Detect which cell encompasses the target text, then output its [x, y] center coordinate. 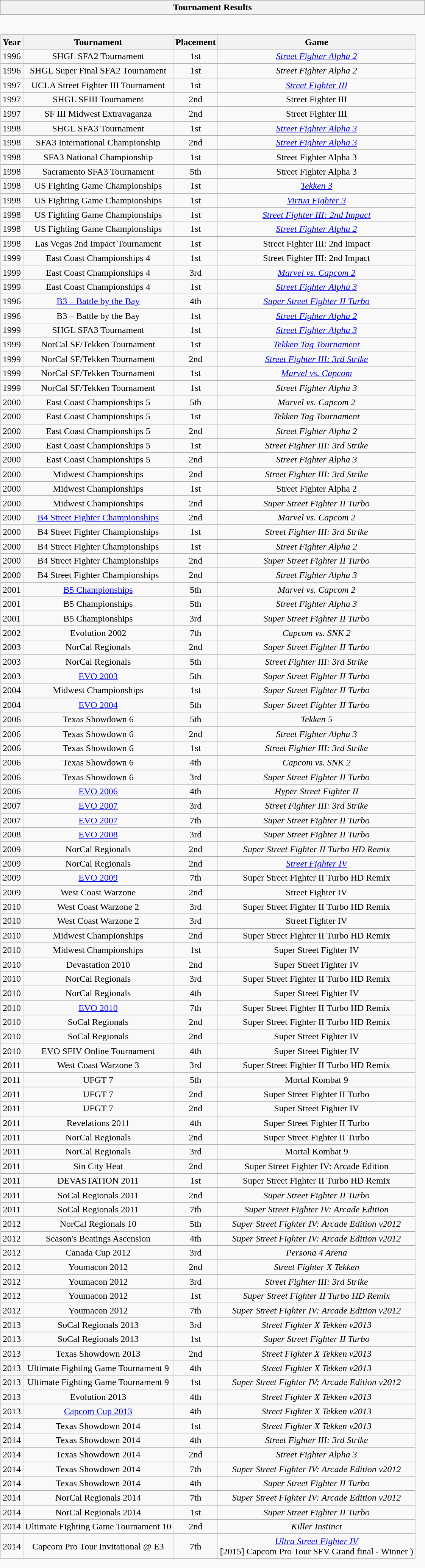
2002 [12, 633]
Las Vegas 2nd Impact Tournament [98, 244]
EVO 2009 [98, 878]
Ultimate Fighting Game Tournament 10 [98, 1527]
EVO 2010 [98, 1008]
Season's Beatings Ascension [98, 1238]
Tournament [98, 42]
EVO 2006 [98, 792]
SF III Midwest Extravaganza [98, 114]
Virtua Fighter 3 [317, 200]
West Coast Warzone 3 [98, 1065]
Evolution 2002 [98, 633]
West Coast Warzone [98, 892]
Texas Showdown 2013 [98, 1354]
Killer Instinct [317, 1527]
SHGL Super Final SFA2 Tournament [98, 70]
Game [317, 42]
SFA3 National Championship [98, 157]
Tekken 5 [317, 719]
Capcom Pro Tour Invitational @ E3 [98, 1546]
SFA3 International Championship [98, 143]
2008 [12, 835]
Canada Cup 2012 [98, 1253]
EVO 2008 [98, 835]
DEVASTATION 2011 [98, 1181]
Placement [195, 42]
Capcom Cup 2013 [98, 1411]
EVO 2003 [98, 676]
UCLA Street Fighter III Tournament [98, 85]
SHGL SFIII Tournament [98, 100]
EVO 2004 [98, 705]
NorCal Regionals 10 [98, 1224]
SHGL SFA2 Tournament [98, 56]
Devastation 2010 [98, 964]
Ultra Street Fighter IV[2015] Capcom Pro Tour SFV Grand final - Winner ) [317, 1546]
Tournament Results [212, 8]
Year [12, 42]
Tekken 3 [317, 186]
Revelations 2011 [98, 1123]
Sacramento SFA3 Tournament [98, 172]
Hyper Street Fighter II [317, 792]
Marvel vs. Capcom [317, 373]
Street Fighter X Tekken [317, 1267]
Evolution 2013 [98, 1397]
Persona 4 Arena [317, 1253]
Sin City Heat [98, 1166]
EVO SFIV Online Tournament [98, 1051]
